Search for the cell housing the specified text and yield its (x, y) center coordinate. 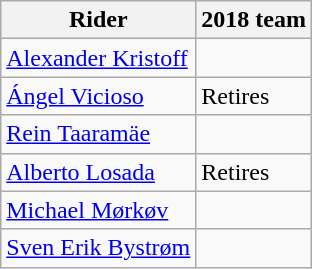
Rein Taaramäe (98, 134)
2018 team (254, 20)
Alexander Kristoff (98, 58)
Sven Erik Bystrøm (98, 248)
Michael Mørkøv (98, 210)
Alberto Losada (98, 172)
Rider (98, 20)
Ángel Vicioso (98, 96)
